Find where the given text appears and provide that cell's center as [X, Y] coordinate. 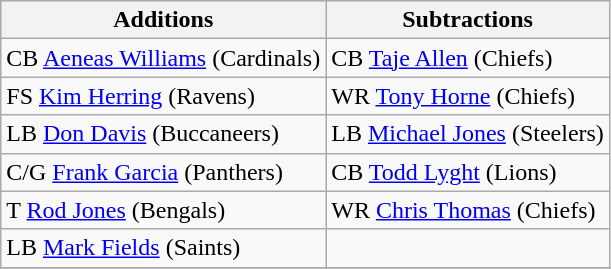
LB Mark Fields (Saints) [164, 248]
CB Aeneas Williams (Cardinals) [164, 58]
Additions [164, 20]
CB Todd Lyght (Lions) [468, 172]
LB Don Davis (Buccaneers) [164, 134]
FS Kim Herring (Ravens) [164, 96]
T Rod Jones (Bengals) [164, 210]
WR Chris Thomas (Chiefs) [468, 210]
LB Michael Jones (Steelers) [468, 134]
WR Tony Horne (Chiefs) [468, 96]
C/G Frank Garcia (Panthers) [164, 172]
Subtractions [468, 20]
CB Taje Allen (Chiefs) [468, 58]
